Locate the cell with the specified text and output its (X, Y) center coordinate. 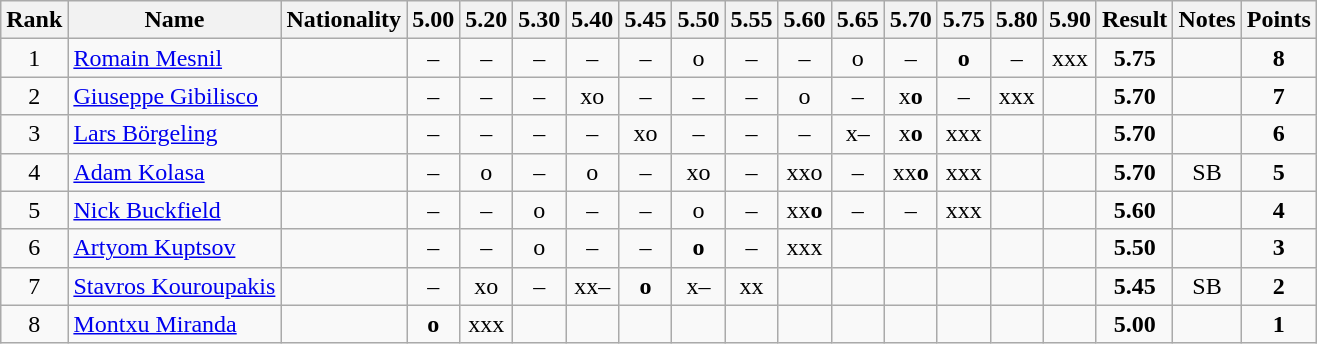
xx (752, 286)
Stavros Kouroupakis (174, 286)
Lars Börgeling (174, 134)
Points (1278, 20)
5.90 (1070, 20)
Giuseppe Gibilisco (174, 96)
Romain Mesnil (174, 58)
Rank (34, 20)
Notes (1207, 20)
Adam Kolasa (174, 172)
5.55 (752, 20)
5.40 (592, 20)
Name (174, 20)
Artyom Kuptsov (174, 248)
5.30 (540, 20)
xx– (592, 286)
5.65 (858, 20)
5.20 (486, 20)
Result (1134, 20)
5.80 (1016, 20)
Montxu Miranda (174, 324)
Nationality (344, 20)
Nick Buckfield (174, 210)
